Determine the [X, Y] coordinate at the center of the cell enclosing the given text.  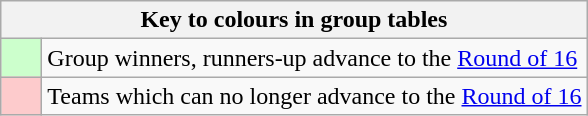
Group winners, runners-up advance to the Round of 16 [314, 58]
Teams which can no longer advance to the Round of 16 [314, 96]
Key to colours in group tables [294, 20]
